Return the [X, Y] coordinate for the center point of the cell that contains the specified text.  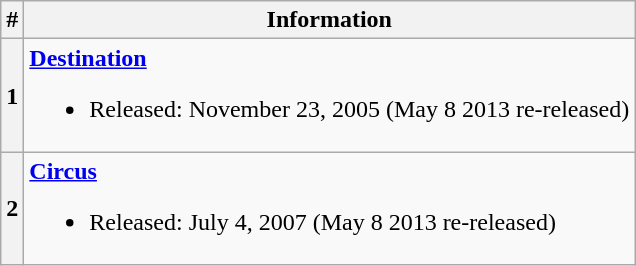
# [12, 20]
CircusReleased: July 4, 2007 (May 8 2013 re-released) [330, 208]
Information [330, 20]
2 [12, 208]
1 [12, 96]
DestinationReleased: November 23, 2005 (May 8 2013 re-released) [330, 96]
